Find where the given text appears and provide that cell's center as [x, y] coordinate. 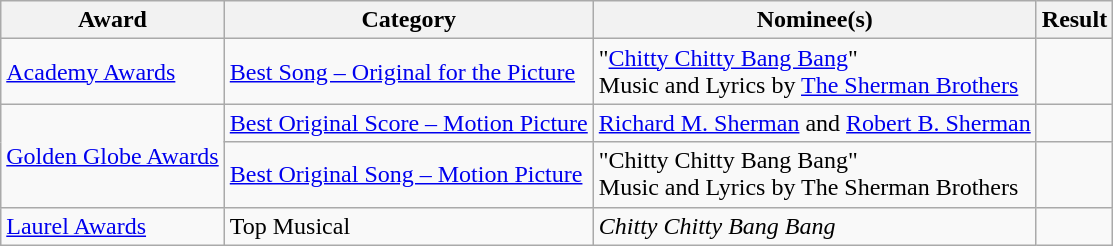
Category [408, 20]
Top Musical [408, 226]
Chitty Chitty Bang Bang [814, 226]
Best Original Score – Motion Picture [408, 123]
Academy Awards [113, 72]
Golden Globe Awards [113, 156]
Best Song – Original for the Picture [408, 72]
Nominee(s) [814, 20]
Laurel Awards [113, 226]
Best Original Song – Motion Picture [408, 174]
Richard M. Sherman and Robert B. Sherman [814, 123]
Award [113, 20]
Result [1074, 20]
